Find where the given text appears and provide that cell's center as [X, Y] coordinate. 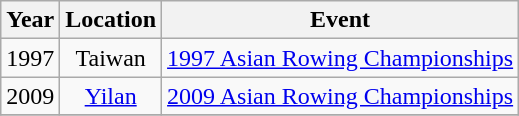
Event [340, 20]
Yilan [111, 96]
Location [111, 20]
Taiwan [111, 58]
2009 Asian Rowing Championships [340, 96]
1997 [30, 58]
2009 [30, 96]
Year [30, 20]
1997 Asian Rowing Championships [340, 58]
